Search for the cell housing the specified text and yield its (X, Y) center coordinate. 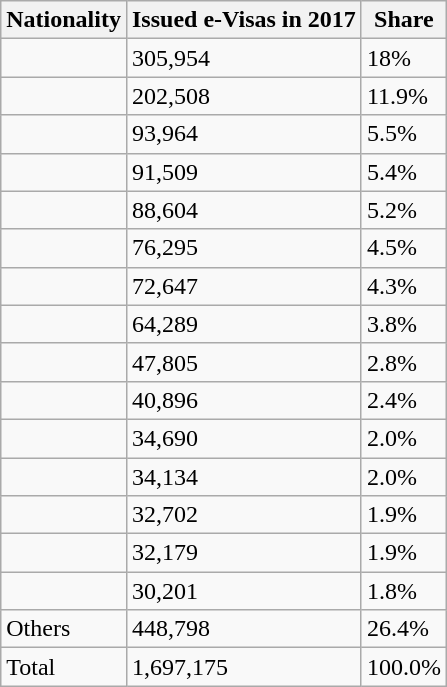
Issued e-Visas in 2017 (244, 20)
26.4% (404, 629)
91,509 (244, 172)
Others (64, 629)
72,647 (244, 286)
18% (404, 58)
5.4% (404, 172)
2.4% (404, 400)
34,690 (244, 438)
76,295 (244, 248)
202,508 (244, 96)
Share (404, 20)
305,954 (244, 58)
3.8% (404, 324)
5.5% (404, 134)
88,604 (244, 210)
1,697,175 (244, 667)
40,896 (244, 400)
5.2% (404, 210)
93,964 (244, 134)
11.9% (404, 96)
47,805 (244, 362)
4.3% (404, 286)
1.8% (404, 591)
32,702 (244, 515)
Total (64, 667)
Nationality (64, 20)
64,289 (244, 324)
34,134 (244, 477)
30,201 (244, 591)
2.8% (404, 362)
448,798 (244, 629)
4.5% (404, 248)
32,179 (244, 553)
100.0% (404, 667)
